Capture the cell that displays the provided text and extract its (X, Y) central coordinate. 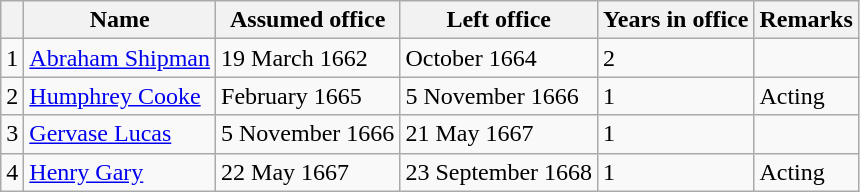
Name (120, 20)
February 1665 (308, 96)
Remarks (806, 20)
21 May 1667 (499, 134)
4 (12, 172)
Assumed office (308, 20)
October 1664 (499, 58)
23 September 1668 (499, 172)
Henry Gary (120, 172)
Left office (499, 20)
Gervase Lucas (120, 134)
19 March 1662 (308, 58)
3 (12, 134)
22 May 1667 (308, 172)
Humphrey Cooke (120, 96)
Years in office (676, 20)
Abraham Shipman (120, 58)
